Return the (x, y) coordinate for the center point of the cell that contains the specified text.  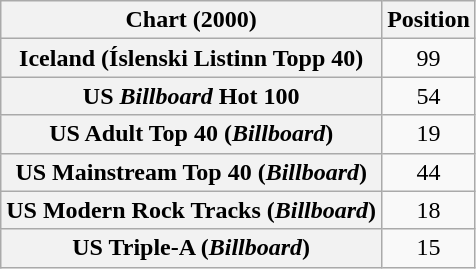
US Adult Top 40 (Billboard) (192, 134)
19 (429, 134)
Chart (2000) (192, 20)
54 (429, 96)
US Billboard Hot 100 (192, 96)
18 (429, 210)
99 (429, 58)
Iceland (Íslenski Listinn Topp 40) (192, 58)
44 (429, 172)
US Modern Rock Tracks (Billboard) (192, 210)
Position (429, 20)
US Mainstream Top 40 (Billboard) (192, 172)
15 (429, 248)
US Triple-A (Billboard) (192, 248)
